Detect which cell encompasses the target text, then output its [x, y] center coordinate. 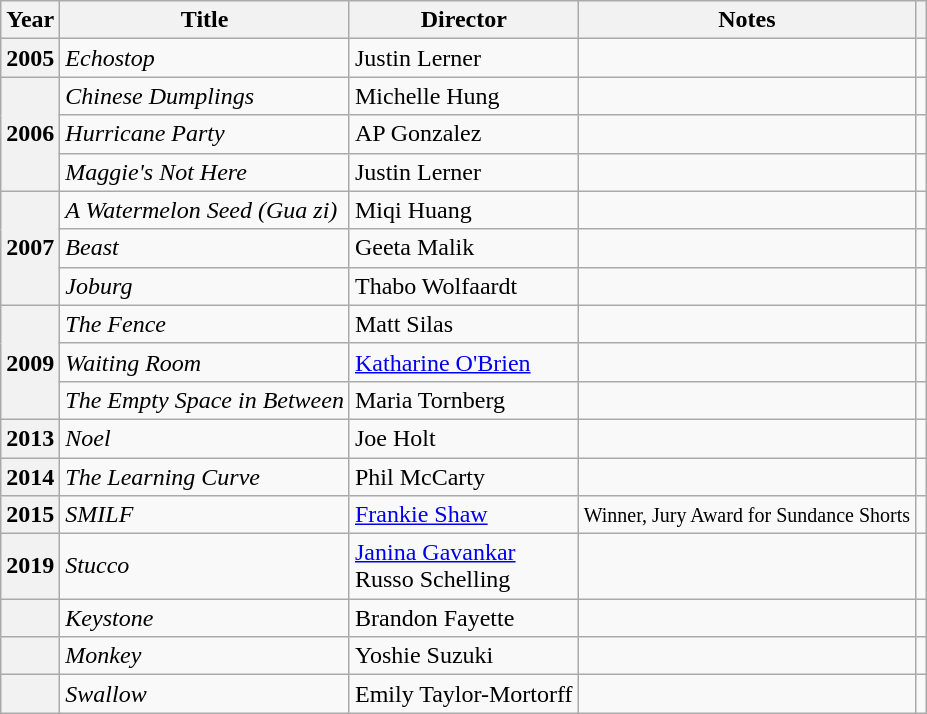
2015 [30, 515]
SMILF [205, 515]
Maggie's Not Here [205, 172]
Joburg [205, 286]
Joe Holt [464, 438]
A Watermelon Seed (Gua zi) [205, 210]
The Empty Space in Between [205, 400]
Brandon Fayette [464, 618]
Emily Taylor-Mortorff [464, 694]
Beast [205, 248]
Noel [205, 438]
Janina GavankarRusso Schelling [464, 566]
AP Gonzalez [464, 134]
Maria Tornberg [464, 400]
Hurricane Party [205, 134]
2007 [30, 248]
Notes [746, 20]
Katharine O'Brien [464, 362]
Monkey [205, 656]
2006 [30, 134]
Stucco [205, 566]
Keystone [205, 618]
Yoshie Suzuki [464, 656]
Chinese Dumplings [205, 96]
Thabo Wolfaardt [464, 286]
The Learning Curve [205, 477]
Waiting Room [205, 362]
Year [30, 20]
Echostop [205, 58]
2013 [30, 438]
2014 [30, 477]
Matt Silas [464, 324]
2009 [30, 362]
Michelle Hung [464, 96]
The Fence [205, 324]
Frankie Shaw [464, 515]
Director [464, 20]
2019 [30, 566]
2005 [30, 58]
Phil McCarty [464, 477]
Title [205, 20]
Geeta Malik [464, 248]
Swallow [205, 694]
Winner, Jury Award for Sundance Shorts [746, 515]
Miqi Huang [464, 210]
